Provide the (X, Y) coordinate of the cell's center where the given text is located.  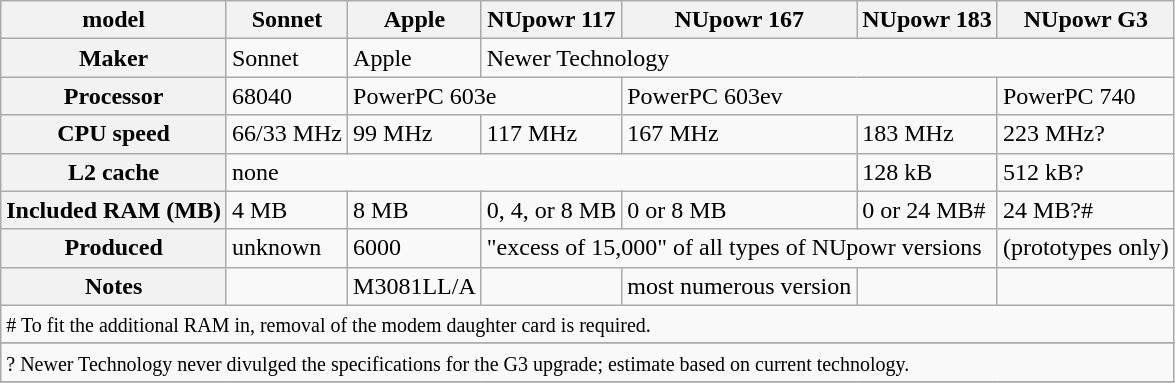
512 kB? (1086, 172)
# To fit the additional RAM in, removal of the modem daughter card is required. (588, 324)
PowerPC 740 (1086, 96)
Produced (114, 248)
Included RAM (MB) (114, 210)
99 MHz (415, 134)
0, 4, or 8 MB (551, 210)
0 or 24 MB# (928, 210)
183 MHz (928, 134)
128 kB (928, 172)
L2 cache (114, 172)
6000 (415, 248)
223 MHz? (1086, 134)
NUpowr G3 (1086, 20)
model (114, 20)
4 MB (286, 210)
(prototypes only) (1086, 248)
117 MHz (551, 134)
NUpowr 167 (740, 20)
Notes (114, 286)
"excess of 15,000" of all types of NUpowr versions (739, 248)
Processor (114, 96)
Maker (114, 58)
? Newer Technology never divulged the specifications for the G3 upgrade; estimate based on current technology. (588, 362)
none (541, 172)
unknown (286, 248)
most numerous version (740, 286)
24 MB?# (1086, 210)
66/33 MHz (286, 134)
PowerPC 603e (485, 96)
PowerPC 603ev (810, 96)
8 MB (415, 210)
167 MHz (740, 134)
CPU speed (114, 134)
0 or 8 MB (740, 210)
68040 (286, 96)
NUpowr 183 (928, 20)
M3081LL/A (415, 286)
NUpowr 117 (551, 20)
Newer Technology (828, 58)
